Output the (x, y) coordinate of the center of the cell containing the given text.  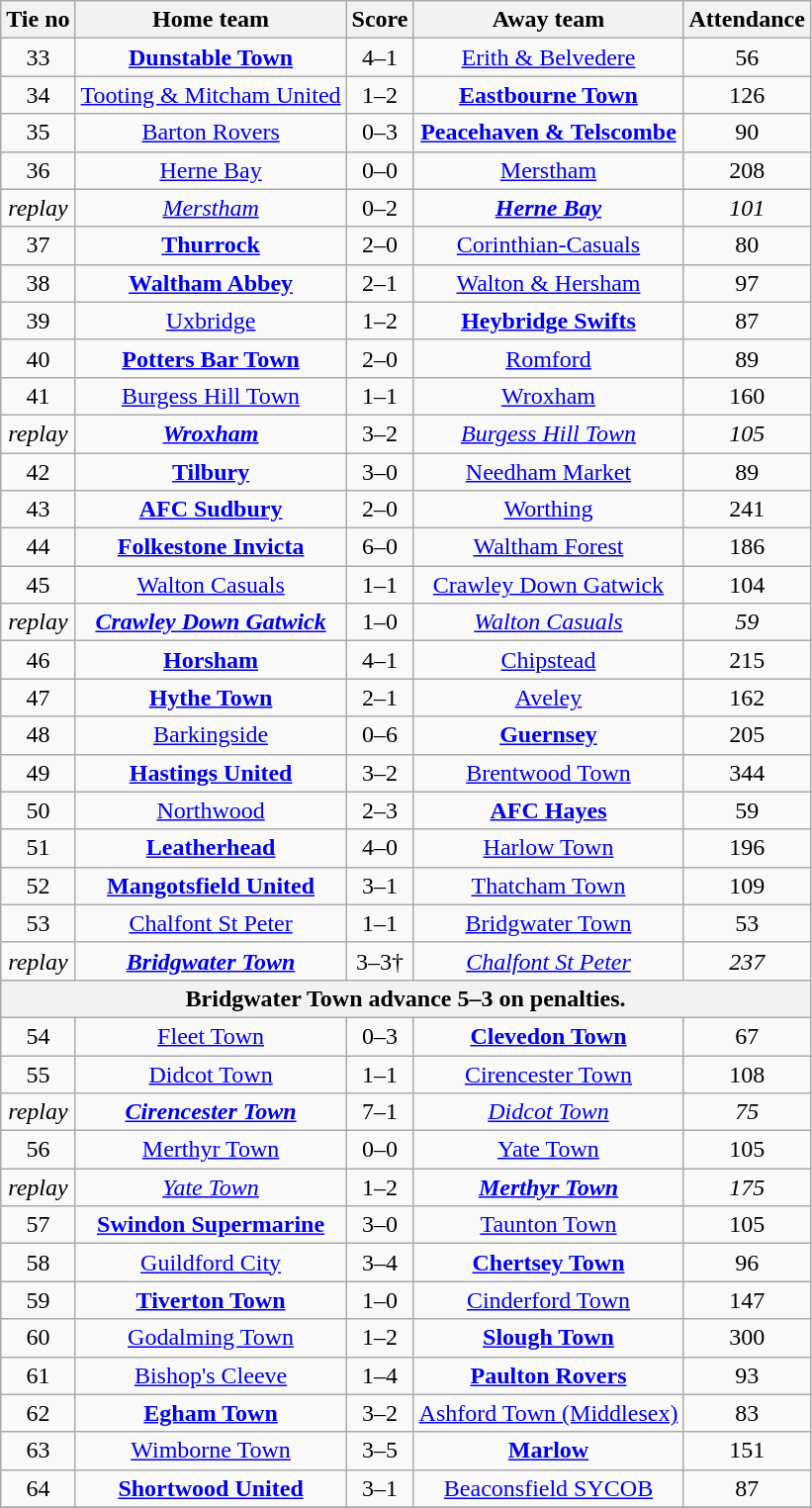
Aveley (548, 698)
67 (747, 1036)
Attendance (747, 20)
151 (747, 1451)
Fleet Town (211, 1036)
61 (38, 1375)
Walton & Hersham (548, 283)
60 (38, 1338)
36 (38, 170)
Beaconsfield SYCOB (548, 1488)
Guernsey (548, 735)
Brentwood Town (548, 773)
3–5 (380, 1451)
83 (747, 1413)
208 (747, 170)
215 (747, 660)
93 (747, 1375)
175 (747, 1187)
58 (38, 1263)
2–3 (380, 810)
40 (38, 358)
Taunton Town (548, 1225)
Heybridge Swifts (548, 321)
1–4 (380, 1375)
45 (38, 585)
160 (747, 396)
55 (38, 1074)
Mangotsfield United (211, 886)
Thurrock (211, 245)
Score (380, 20)
0–6 (380, 735)
63 (38, 1451)
39 (38, 321)
Corinthian-Casuals (548, 245)
51 (38, 848)
Chertsey Town (548, 1263)
300 (747, 1338)
42 (38, 472)
Swindon Supermarine (211, 1225)
Godalming Town (211, 1338)
62 (38, 1413)
Clevedon Town (548, 1036)
Needham Market (548, 472)
Tie no (38, 20)
Harlow Town (548, 848)
4–0 (380, 848)
104 (747, 585)
Cinderford Town (548, 1300)
49 (38, 773)
Barton Rovers (211, 133)
Romford (548, 358)
Tooting & Mitcham United (211, 95)
75 (747, 1112)
205 (747, 735)
Paulton Rovers (548, 1375)
64 (38, 1488)
80 (747, 245)
Folkestone Invicta (211, 547)
Uxbridge (211, 321)
54 (38, 1036)
Shortwood United (211, 1488)
Bishop's Cleeve (211, 1375)
52 (38, 886)
0–2 (380, 208)
Home team (211, 20)
Tiverton Town (211, 1300)
Thatcham Town (548, 886)
Hastings United (211, 773)
Marlow (548, 1451)
57 (38, 1225)
344 (747, 773)
37 (38, 245)
6–0 (380, 547)
Peacehaven & Telscombe (548, 133)
Tilbury (211, 472)
38 (38, 283)
7–1 (380, 1112)
33 (38, 57)
34 (38, 95)
AFC Sudbury (211, 510)
Guildford City (211, 1263)
AFC Hayes (548, 810)
46 (38, 660)
90 (747, 133)
44 (38, 547)
97 (747, 283)
41 (38, 396)
Ashford Town (Middlesex) (548, 1413)
43 (38, 510)
35 (38, 133)
Egham Town (211, 1413)
Dunstable Town (211, 57)
Erith & Belvedere (548, 57)
96 (747, 1263)
47 (38, 698)
Northwood (211, 810)
Hythe Town (211, 698)
Horsham (211, 660)
241 (747, 510)
Barkingside (211, 735)
109 (747, 886)
237 (747, 961)
Away team (548, 20)
186 (747, 547)
126 (747, 95)
Potters Bar Town (211, 358)
Eastbourne Town (548, 95)
50 (38, 810)
196 (747, 848)
Wimborne Town (211, 1451)
Worthing (548, 510)
101 (747, 208)
162 (747, 698)
Waltham Forest (548, 547)
108 (747, 1074)
Leatherhead (211, 848)
3–3† (380, 961)
147 (747, 1300)
Chipstead (548, 660)
Bridgwater Town advance 5–3 on penalties. (406, 998)
Waltham Abbey (211, 283)
Slough Town (548, 1338)
3–4 (380, 1263)
48 (38, 735)
